Output the [X, Y] coordinate of the center of the cell containing the given text.  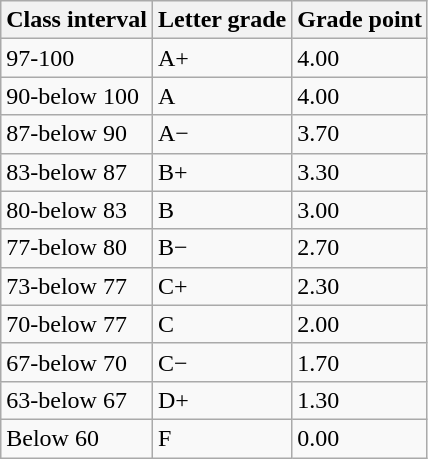
2.30 [360, 286]
C+ [222, 286]
Letter grade [222, 20]
B− [222, 248]
1.30 [360, 400]
0.00 [360, 438]
63-below 67 [77, 400]
A+ [222, 58]
67-below 70 [77, 362]
1.70 [360, 362]
A [222, 96]
90-below 100 [77, 96]
Below 60 [77, 438]
3.00 [360, 210]
A− [222, 134]
83-below 87 [77, 172]
2.70 [360, 248]
80-below 83 [77, 210]
F [222, 438]
3.70 [360, 134]
B [222, 210]
3.30 [360, 172]
D+ [222, 400]
87-below 90 [77, 134]
97-100 [77, 58]
73-below 77 [77, 286]
Class interval [77, 20]
2.00 [360, 324]
77-below 80 [77, 248]
C− [222, 362]
70-below 77 [77, 324]
B+ [222, 172]
C [222, 324]
Grade point [360, 20]
